Locate the cell with the specified text and output its [X, Y] center coordinate. 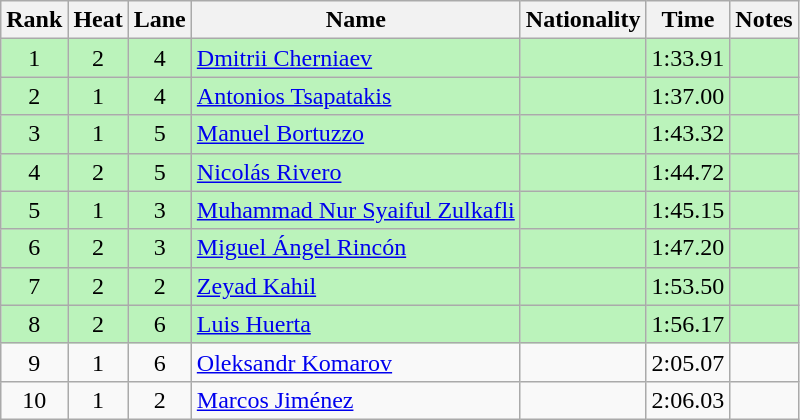
Oleksandr Komarov [356, 362]
Rank [34, 20]
Dmitrii Cherniaev [356, 58]
Name [356, 20]
1:33.91 [688, 58]
1:43.32 [688, 134]
Heat [98, 20]
Zeyad Kahil [356, 286]
7 [34, 286]
Muhammad Nur Syaiful Zulkafli [356, 210]
Manuel Bortuzzo [356, 134]
9 [34, 362]
1:37.00 [688, 96]
Nicolás Rivero [356, 172]
8 [34, 324]
10 [34, 400]
Luis Huerta [356, 324]
Lane [160, 20]
1:53.50 [688, 286]
1:47.20 [688, 248]
Notes [764, 20]
2:05.07 [688, 362]
1:56.17 [688, 324]
Antonios Tsapatakis [356, 96]
Marcos Jiménez [356, 400]
1:45.15 [688, 210]
Miguel Ángel Rincón [356, 248]
Time [688, 20]
1:44.72 [688, 172]
2:06.03 [688, 400]
Nationality [583, 20]
